Provide the [X, Y] coordinate of the cell's center where the given text is located.  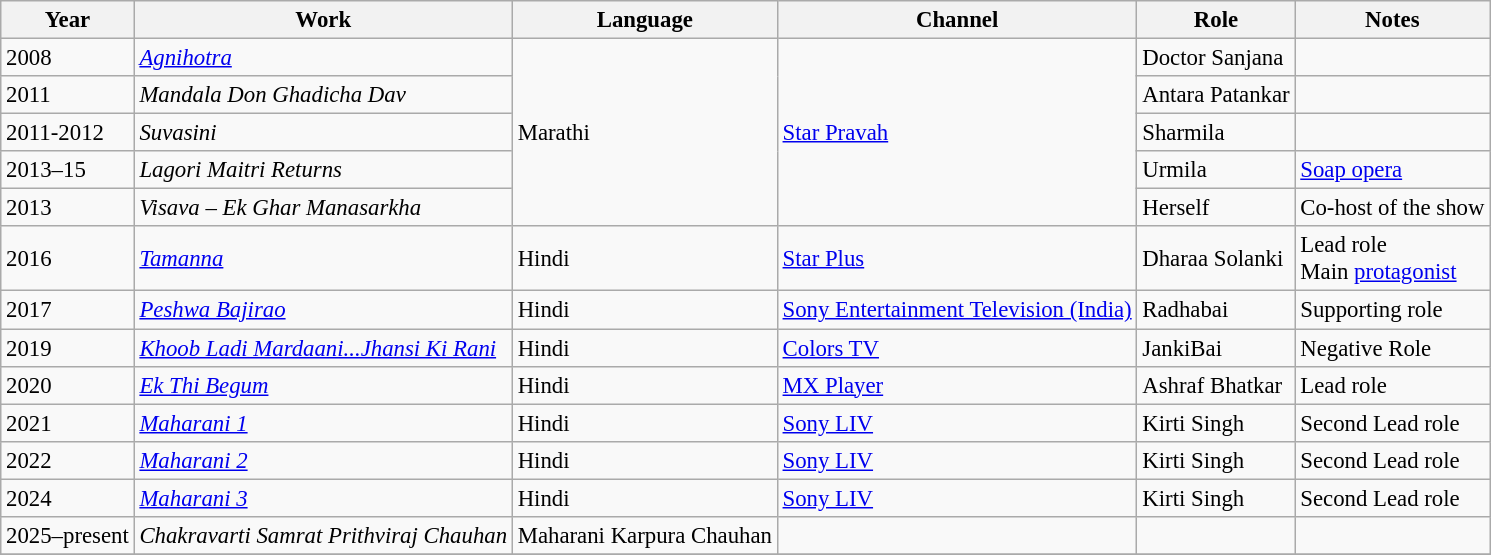
Tamanna [323, 258]
2020 [68, 385]
Dharaa Solanki [1216, 258]
2024 [68, 498]
Maharani 1 [323, 423]
Chakravarti Samrat Prithviraj Chauhan [323, 536]
2016 [68, 258]
Year [68, 20]
Doctor Sanjana [1216, 58]
Sharmila [1216, 133]
2013–15 [68, 170]
2013 [68, 208]
Mandala Don Ghadicha Dav [323, 95]
Star Pravah [957, 133]
2022 [68, 460]
Urmila [1216, 170]
Notes [1392, 20]
Visava – Ek Ghar Manasarkha [323, 208]
MX Player [957, 385]
Role [1216, 20]
Radhabai [1216, 310]
JankiBai [1216, 348]
Herself [1216, 208]
2025–present [68, 536]
Language [644, 20]
2011-2012 [68, 133]
Ashraf Bhatkar [1216, 385]
Maharani 3 [323, 498]
2008 [68, 58]
Colors TV [957, 348]
Suvasini [323, 133]
Marathi [644, 133]
Supporting role [1392, 310]
Ek Thi Begum [323, 385]
2011 [68, 95]
Lead role Main protagonist [1392, 258]
Soap opera [1392, 170]
Lead role [1392, 385]
Sony Entertainment Television (India) [957, 310]
Co-host of the show [1392, 208]
Maharani 2 [323, 460]
Maharani Karpura Chauhan [644, 536]
Channel [957, 20]
Lagori Maitri Returns [323, 170]
2019 [68, 348]
Agnihotra [323, 58]
2021 [68, 423]
Star Plus [957, 258]
Antara Patankar [1216, 95]
Peshwa Bajirao [323, 310]
2017 [68, 310]
Work [323, 20]
Khoob Ladi Mardaani...Jhansi Ki Rani [323, 348]
Negative Role [1392, 348]
